Identify which cell holds the provided text, then report its (x, y) central coordinate. 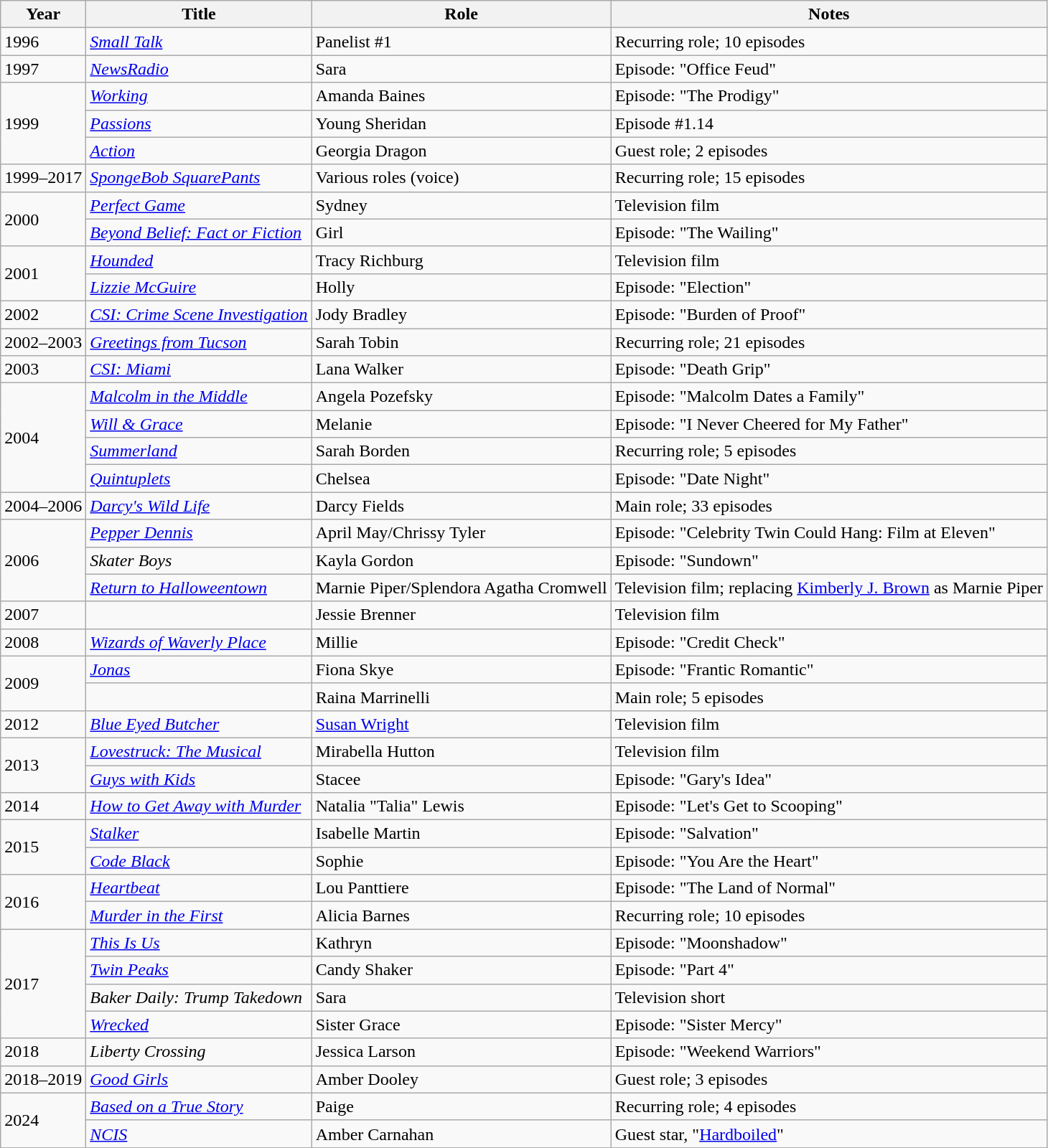
Susan Wright (461, 724)
Darcy Fields (461, 506)
Sophie (461, 861)
Episode: "Part 4" (828, 970)
Sydney (461, 205)
Guest star, "Hardboiled" (828, 1134)
Recurring role; 5 episodes (828, 451)
Chelsea (461, 479)
Young Sheridan (461, 123)
Episode: "Frantic Romantic" (828, 669)
2001 (43, 273)
Sister Grace (461, 1025)
Malcolm in the Middle (199, 397)
This Is Us (199, 943)
2004 (43, 438)
2018 (43, 1052)
How to Get Away with Murder (199, 806)
Lizzie McGuire (199, 287)
Alicia Barnes (461, 916)
2007 (43, 615)
Episode: "Weekend Warriors" (828, 1052)
Television short (828, 997)
1999–2017 (43, 178)
Episode: "The Land of Normal" (828, 888)
2008 (43, 642)
Pepper Dennis (199, 533)
Twin Peaks (199, 970)
Angela Pozefsky (461, 397)
2000 (43, 219)
Kathryn (461, 943)
Small Talk (199, 42)
Lou Panttiere (461, 888)
Recurring role; 4 episodes (828, 1106)
Greetings from Tucson (199, 342)
Kayla Gordon (461, 560)
Code Black (199, 861)
Episode: "The Prodigy" (828, 96)
Episode: "Credit Check" (828, 642)
Episode: "You Are the Heart" (828, 861)
Jessica Larson (461, 1052)
Holly (461, 287)
2018–2019 (43, 1079)
Isabelle Martin (461, 834)
Stalker (199, 834)
SpongeBob SquarePants (199, 178)
2014 (43, 806)
Return to Halloweentown (199, 588)
Natalia "Talia" Lewis (461, 806)
NCIS (199, 1134)
Wrecked (199, 1025)
Episode: "Malcolm Dates a Family" (828, 397)
Candy Shaker (461, 970)
April May/Chrissy Tyler (461, 533)
Jody Bradley (461, 314)
Episode: "I Never Cheered for My Father" (828, 424)
Main role; 33 episodes (828, 506)
Wizards of Waverly Place (199, 642)
Sarah Borden (461, 451)
Girl (461, 232)
NewsRadio (199, 69)
Title (199, 14)
2024 (43, 1120)
Lana Walker (461, 370)
CSI: Crime Scene Investigation (199, 314)
Good Girls (199, 1079)
2006 (43, 560)
Amber Dooley (461, 1079)
Various roles (voice) (461, 178)
Action (199, 151)
Based on a True Story (199, 1106)
2013 (43, 765)
Mirabella Hutton (461, 751)
2016 (43, 902)
Summerland (199, 451)
Melanie (461, 424)
Marnie Piper/Splendora Agatha Cromwell (461, 588)
2004–2006 (43, 506)
Television film; replacing Kimberly J. Brown as Marnie Piper (828, 588)
Passions (199, 123)
Baker Daily: Trump Takedown (199, 997)
Episode: "Date Night" (828, 479)
Guys with Kids (199, 778)
Guest role; 2 episodes (828, 151)
Episode #1.14 (828, 123)
2009 (43, 683)
Beyond Belief: Fact or Fiction (199, 232)
Episode: "The Wailing" (828, 232)
2015 (43, 847)
Panelist #1 (461, 42)
2012 (43, 724)
Year (43, 14)
Perfect Game (199, 205)
Darcy's Wild Life (199, 506)
2002 (43, 314)
Notes (828, 14)
Millie (461, 642)
Blue Eyed Butcher (199, 724)
Episode: "Death Grip" (828, 370)
Role (461, 14)
2002–2003 (43, 342)
Episode: "Moonshadow" (828, 943)
Amber Carnahan (461, 1134)
Amanda Baines (461, 96)
Recurring role; 15 episodes (828, 178)
Episode: "Office Feud" (828, 69)
Raina Marrinelli (461, 697)
Jonas (199, 669)
2017 (43, 984)
Murder in the First (199, 916)
Episode: "Sundown" (828, 560)
Stacee (461, 778)
Jessie Brenner (461, 615)
Episode: "Salvation" (828, 834)
Tracy Richburg (461, 260)
Episode: "Let's Get to Scooping" (828, 806)
Working (199, 96)
Heartbeat (199, 888)
Fiona Skye (461, 669)
Main role; 5 episodes (828, 697)
Hounded (199, 260)
Episode: "Election" (828, 287)
Will & Grace (199, 424)
Georgia Dragon (461, 151)
2003 (43, 370)
Episode: "Burden of Proof" (828, 314)
Guest role; 3 episodes (828, 1079)
Sarah Tobin (461, 342)
1996 (43, 42)
Episode: "Sister Mercy" (828, 1025)
Paige (461, 1106)
Episode: "Celebrity Twin Could Hang: Film at Eleven" (828, 533)
Recurring role; 21 episodes (828, 342)
1997 (43, 69)
Episode: "Gary's Idea" (828, 778)
1999 (43, 123)
Lovestruck: The Musical (199, 751)
Liberty Crossing (199, 1052)
Quintuplets (199, 479)
Skater Boys (199, 560)
CSI: Miami (199, 370)
